Return (x, y) of the center of cell containing provided text 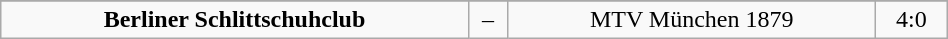
4:0 (912, 20)
MTV München 1879 (692, 20)
– (488, 20)
Berliner Schlittschuhclub (234, 20)
